Pinpoint the cell where the given text exists, returning its (x, y) midpoint coordinate. 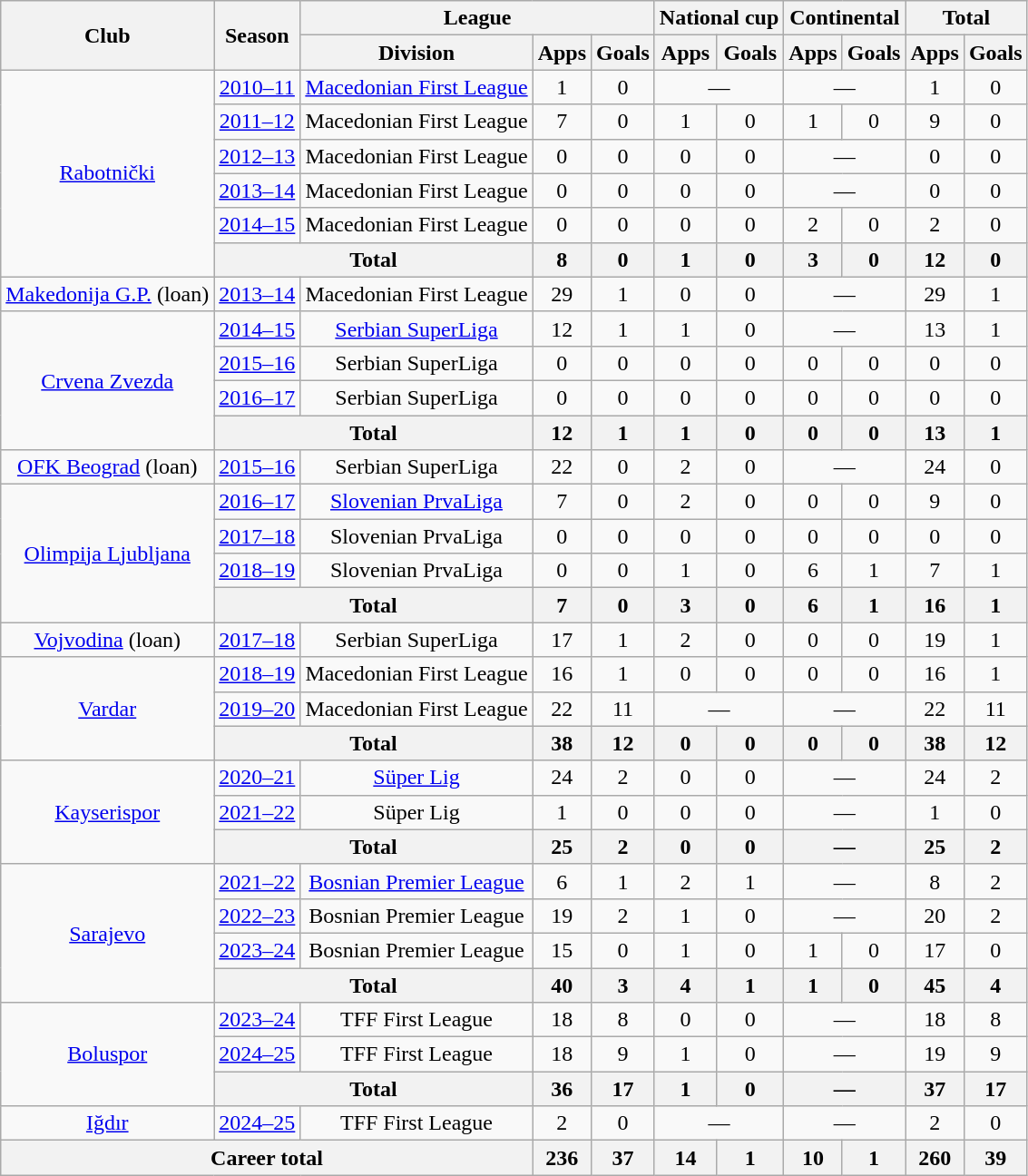
36 (562, 1089)
Sarajevo (107, 933)
Iğdır (107, 1123)
236 (562, 1158)
Kayserispor (107, 812)
Division (416, 53)
2011–12 (258, 122)
45 (935, 985)
39 (995, 1158)
Continental (845, 18)
Career total (267, 1158)
Makedonija G.P. (loan) (107, 294)
15 (562, 950)
20 (935, 916)
Crvena Zvezda (107, 380)
OFK Beograd (loan) (107, 467)
Olimpija Ljubljana (107, 554)
2020–21 (258, 778)
14 (685, 1158)
2019–20 (258, 709)
2022–23 (258, 916)
National cup (719, 18)
Season (258, 35)
2010–11 (258, 87)
Rabotnički (107, 173)
40 (562, 985)
2012–13 (258, 156)
Boluspor (107, 1054)
10 (813, 1158)
Vardar (107, 709)
Club (107, 35)
Vojvodina (loan) (107, 640)
League (477, 18)
260 (935, 1158)
